Output the (x, y) coordinate of the center of the cell containing the given text.  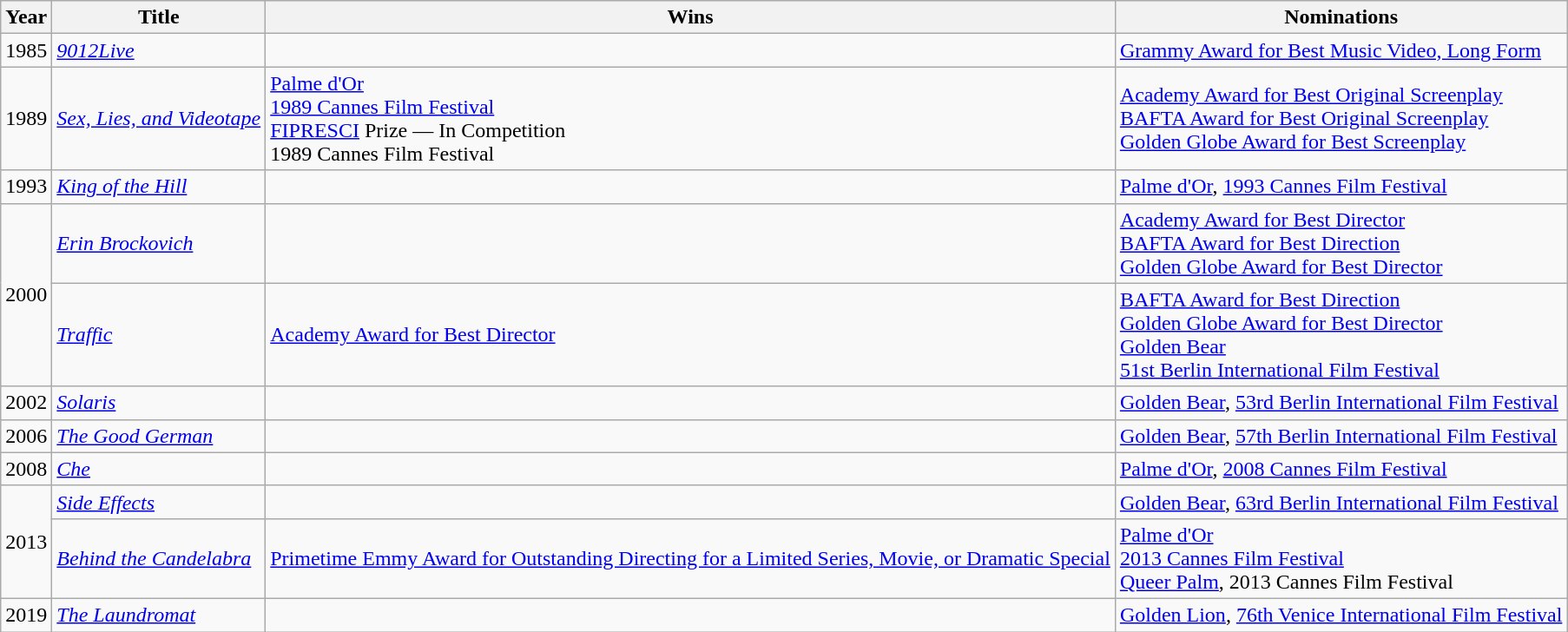
Erin Brockovich (159, 243)
Solaris (159, 403)
Nominations (1341, 17)
2013 (26, 542)
1989 (26, 118)
Title (159, 17)
Grammy Award for Best Music Video, Long Form (1341, 50)
Primetime Emmy Award for Outstanding Directing for a Limited Series, Movie, or Dramatic Special (691, 558)
Sex, Lies, and Videotape (159, 118)
Academy Award for Best Director (691, 335)
The Laundromat (159, 615)
2000 (26, 295)
Academy Award for Best DirectorBAFTA Award for Best DirectionGolden Globe Award for Best Director (1341, 243)
Academy Award for Best Original ScreenplayBAFTA Award for Best Original ScreenplayGolden Globe Award for Best Screenplay (1341, 118)
Palme d'Or1989 Cannes Film FestivalFIPRESCI Prize — In Competition1989 Cannes Film Festival (691, 118)
2008 (26, 469)
BAFTA Award for Best DirectionGolden Globe Award for Best DirectorGolden Bear51st Berlin International Film Festival (1341, 335)
Golden Bear, 53rd Berlin International Film Festival (1341, 403)
Che (159, 469)
Wins (691, 17)
9012Live (159, 50)
Golden Lion, 76th Venice International Film Festival (1341, 615)
Palme d'Or2013 Cannes Film FestivalQueer Palm, 2013 Cannes Film Festival (1341, 558)
Year (26, 17)
Side Effects (159, 502)
1985 (26, 50)
2019 (26, 615)
Golden Bear, 57th Berlin International Film Festival (1341, 436)
King of the Hill (159, 187)
2006 (26, 436)
Palme d'Or, 1993 Cannes Film Festival (1341, 187)
Traffic (159, 335)
Palme d'Or, 2008 Cannes Film Festival (1341, 469)
Behind the Candelabra (159, 558)
Golden Bear, 63rd Berlin International Film Festival (1341, 502)
1993 (26, 187)
2002 (26, 403)
The Good German (159, 436)
